Capture the cell that displays the provided text and extract its (x, y) central coordinate. 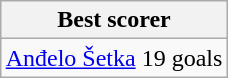
Anđelo Šetka 19 goals (114, 58)
Best scorer (114, 20)
